Capture the cell that displays the provided text and extract its (x, y) central coordinate. 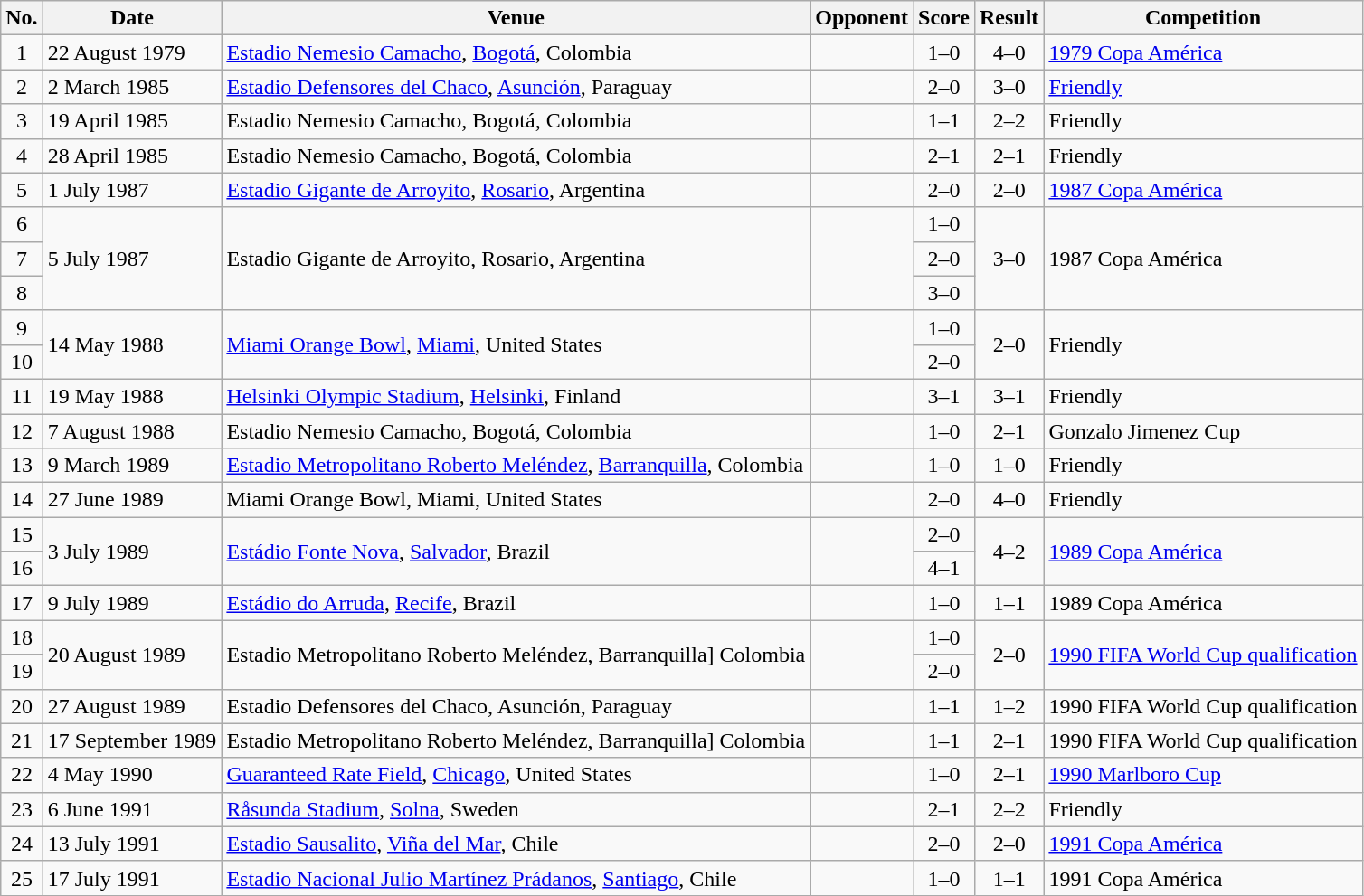
2 March 1985 (132, 87)
Estadio Nacional Julio Martínez Prádanos, Santiago, Chile (516, 878)
4 (22, 156)
28 April 1985 (132, 156)
3 (22, 121)
18 (22, 637)
13 July 1991 (132, 844)
16 (22, 569)
Competition (1203, 18)
19 (22, 672)
20 (22, 706)
22 August 1979 (132, 52)
1–2 (1009, 706)
9 (22, 327)
Score (944, 18)
7 August 1988 (132, 431)
1990 Marlboro Cup (1203, 775)
25 (22, 878)
6 June 1991 (132, 809)
27 June 1989 (132, 500)
9 March 1989 (132, 466)
13 (22, 466)
No. (22, 18)
24 (22, 844)
17 July 1991 (132, 878)
Estádio do Arruda, Recife, Brazil (516, 603)
19 May 1988 (132, 396)
14 (22, 500)
11 (22, 396)
Gonzalo Jimenez Cup (1203, 431)
17 (22, 603)
Guaranteed Rate Field, Chicago, United States (516, 775)
6 (22, 224)
Venue (516, 18)
19 April 1985 (132, 121)
Opponent (862, 18)
4–1 (944, 569)
1979 Copa América (1203, 52)
8 (22, 293)
23 (22, 809)
Estadio Sausalito, Viña del Mar, Chile (516, 844)
22 (22, 775)
4 May 1990 (132, 775)
10 (22, 362)
12 (22, 431)
2 (22, 87)
3 July 1989 (132, 552)
27 August 1989 (132, 706)
15 (22, 534)
4–2 (1009, 552)
9 July 1989 (132, 603)
5 (22, 190)
20 August 1989 (132, 655)
5 July 1987 (132, 259)
1 (22, 52)
21 (22, 740)
Råsunda Stadium, Solna, Sweden (516, 809)
Estadio Metropolitano Roberto Meléndez, Barranquilla, Colombia (516, 466)
1 July 1987 (132, 190)
Estádio Fonte Nova, Salvador, Brazil (516, 552)
7 (22, 259)
Result (1009, 18)
17 September 1989 (132, 740)
14 May 1988 (132, 344)
Date (132, 18)
Helsinki Olympic Stadium, Helsinki, Finland (516, 396)
